Provide the [X, Y] coordinate of the cell's center where the given text is located.  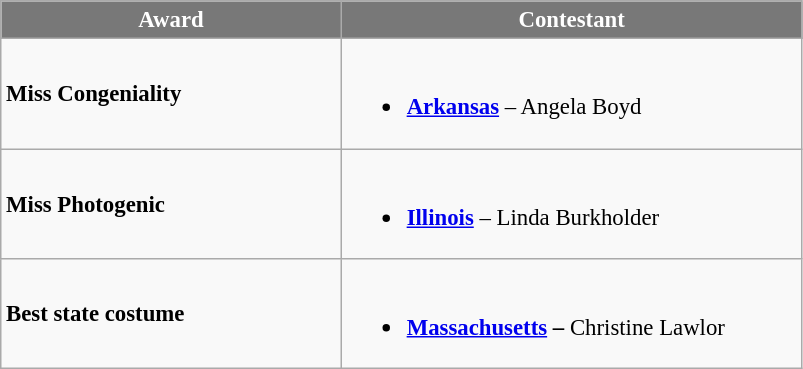
Miss Congeniality [172, 94]
Miss Photogenic [172, 204]
Massachusetts – Christine Lawlor [572, 314]
Best state costume [172, 314]
Contestant [572, 20]
Illinois – Linda Burkholder [572, 204]
Award [172, 20]
Arkansas – Angela Boyd [572, 94]
